Extract the (X, Y) coordinate from the center of the cell holding the provided text.  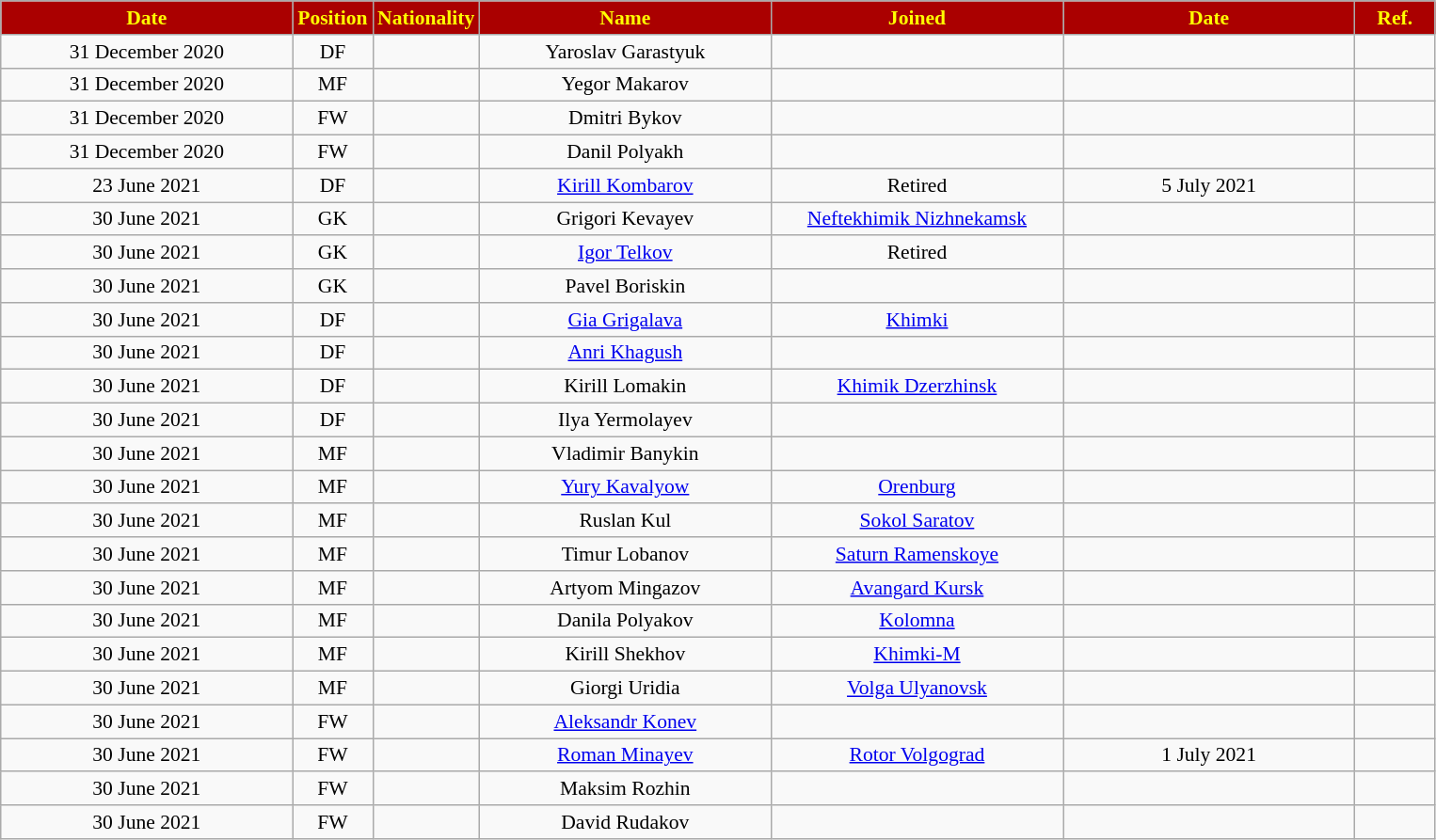
Roman Minayev (625, 755)
Neftekhimik Nizhnekamsk (917, 219)
Maksim Rozhin (625, 789)
Yaroslav Garastyuk (625, 52)
Kolomna (917, 621)
Avangard Kursk (917, 588)
Artyom Mingazov (625, 588)
Giorgi Uridia (625, 689)
Kirill Shekhov (625, 655)
Timur Lobanov (625, 554)
Khimik Dzerzhinsk (917, 387)
Danil Polyakh (625, 152)
Aleksandr Konev (625, 721)
Khimki (917, 320)
Rotor Volgograd (917, 755)
David Rudakov (625, 822)
Nationality (425, 18)
Anri Khagush (625, 353)
Saturn Ramenskoye (917, 554)
Gia Grigalava (625, 320)
Vladimir Banykin (625, 453)
5 July 2021 (1209, 185)
Yegor Makarov (625, 85)
Orenburg (917, 487)
Position (333, 18)
Yury Kavalyow (625, 487)
Joined (917, 18)
Igor Telkov (625, 253)
1 July 2021 (1209, 755)
Ilya Yermolayev (625, 420)
Ref. (1395, 18)
Grigori Kevayev (625, 219)
Danila Polyakov (625, 621)
Sokol Saratov (917, 521)
Ruslan Kul (625, 521)
Khimki-M (917, 655)
23 June 2021 (147, 185)
Name (625, 18)
Pavel Boriskin (625, 286)
Volga Ulyanovsk (917, 689)
Kirill Kombarov (625, 185)
Kirill Lomakin (625, 387)
Dmitri Bykov (625, 119)
